Locate the cell with the specified text and output its (X, Y) center coordinate. 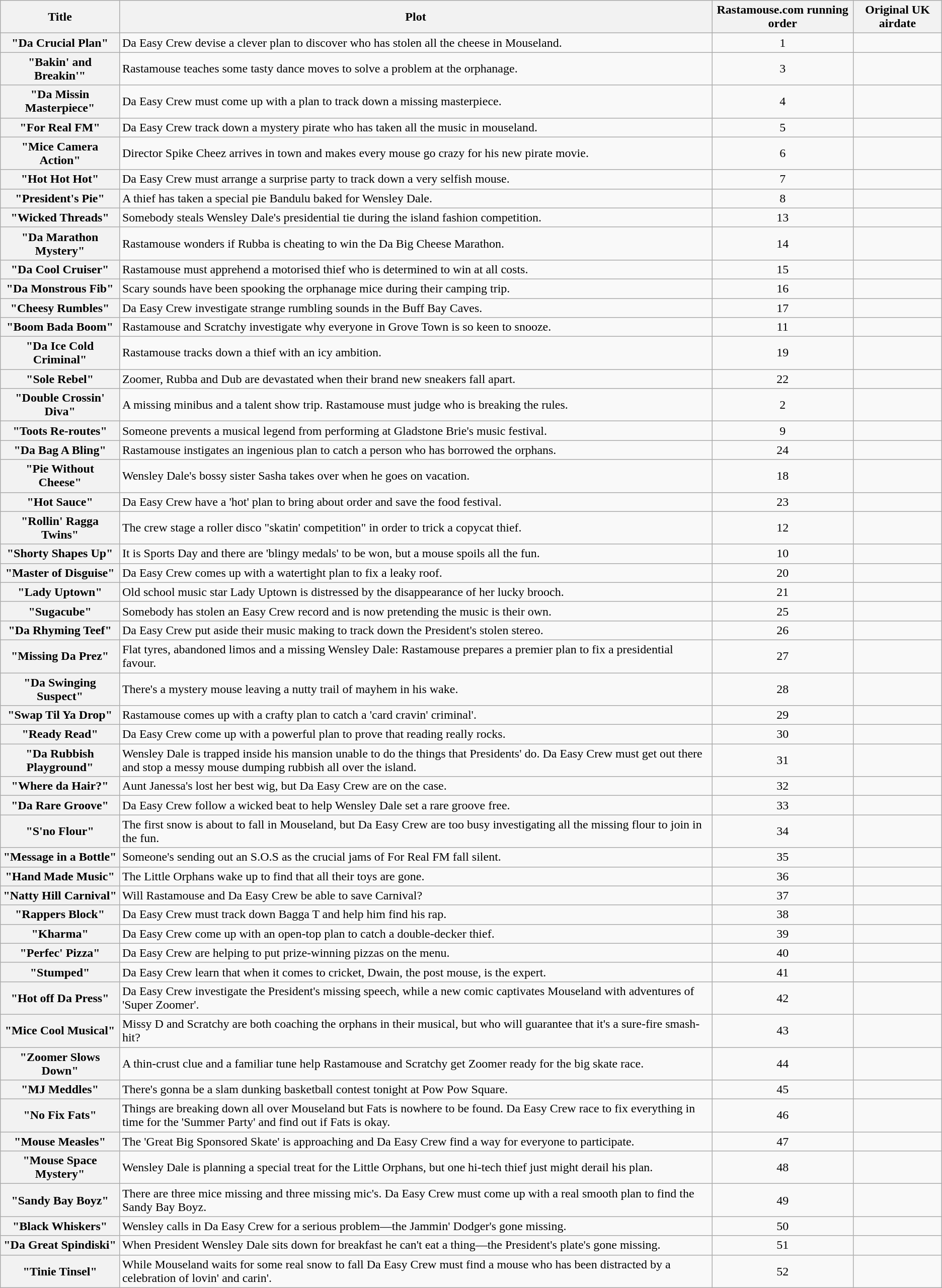
"Boom Bada Boom" (60, 327)
"Swap Til Ya Drop" (60, 715)
16 (783, 288)
"Master of Disguise" (60, 573)
"Black Whiskers" (60, 1226)
Missy D and Scratchy are both coaching the orphans in their musical, but who will guarantee that it's a sure-fire smash-hit? (416, 1031)
15 (783, 269)
Rastamouse comes up with a crafty plan to catch a 'card cravin' criminal'. (416, 715)
When President Wensley Dale sits down for breakfast he can't eat a thing—the President's plate's gone missing. (416, 1245)
"Ready Read" (60, 734)
"Rappers Block" (60, 915)
"Shorty Shapes Up" (60, 554)
Somebody has stolen an Easy Crew record and is now pretending the music is their own. (416, 611)
"Sugacube" (60, 611)
Da Easy Crew put aside their music making to track down the President's stolen stereo. (416, 630)
"Da Rhyming Teef" (60, 630)
Da Easy Crew come up with an open-top plan to catch a double-decker thief. (416, 934)
"Wicked Threads" (60, 217)
"Double Crossin' Diva" (60, 405)
It is Sports Day and there are 'blingy medals' to be won, but a mouse spoils all the fun. (416, 554)
Da Easy Crew investigate strange rumbling sounds in the Buff Bay Caves. (416, 308)
Rastamouse tracks down a thief with an icy ambition. (416, 353)
Wensley Dale's bossy sister Sasha takes over when he goes on vacation. (416, 476)
"S'no Flour" (60, 831)
5 (783, 127)
33 (783, 805)
Zoomer, Rubba and Dub are devastated when their brand new sneakers fall apart. (416, 379)
44 (783, 1063)
3 (783, 68)
"Da Bag A Bling" (60, 450)
Rastamouse must apprehend a motorised thief who is determined to win at all costs. (416, 269)
"Hot off Da Press" (60, 998)
20 (783, 573)
"Cheesy Rumbles" (60, 308)
A thin-crust clue and a familiar tune help Rastamouse and Scratchy get Zoomer ready for the big skate race. (416, 1063)
"No Fix Fats" (60, 1115)
"Stumped" (60, 972)
"Da Great Spindiski" (60, 1245)
"Da Ice Cold Criminal" (60, 353)
46 (783, 1115)
Title (60, 17)
Original UK airdate (898, 17)
"Mice Camera Action" (60, 153)
Someone prevents a musical legend from performing at Gladstone Brie's music festival. (416, 431)
28 (783, 689)
49 (783, 1200)
43 (783, 1031)
"Sole Rebel" (60, 379)
42 (783, 998)
"Hand Made Music" (60, 876)
"Da Swinging Suspect" (60, 689)
8 (783, 198)
"Pie Without Cheese" (60, 476)
Rastamouse instigates an ingenious plan to catch a person who has borrowed the orphans. (416, 450)
Da Easy Crew follow a wicked beat to help Wensley Dale set a rare groove free. (416, 805)
"Zoomer Slows Down" (60, 1063)
Da Easy Crew investigate the President's missing speech, while a new comic captivates Mouseland with adventures of 'Super Zoomer'. (416, 998)
The 'Great Big Sponsored Skate' is approaching and Da Easy Crew find a way for everyone to participate. (416, 1142)
Rastamouse.com running order (783, 17)
"Da Marathon Mystery" (60, 244)
Scary sounds have been spooking the orphanage mice during their camping trip. (416, 288)
"Bakin' and Breakin'" (60, 68)
Plot (416, 17)
Da Easy Crew devise a clever plan to discover who has stolen all the cheese in Mouseland. (416, 43)
"Mice Cool Musical" (60, 1031)
39 (783, 934)
There's gonna be a slam dunking basketball contest tonight at Pow Pow Square. (416, 1090)
"Message in a Bottle" (60, 857)
A thief has taken a special pie Bandulu baked for Wensley Dale. (416, 198)
"Da Rare Groove" (60, 805)
50 (783, 1226)
"Da Missin Masterpiece" (60, 102)
"Rollin' Ragga Twins" (60, 527)
27 (783, 656)
"MJ Meddles" (60, 1090)
47 (783, 1142)
"Toots Re-routes" (60, 431)
Da Easy Crew come up with a powerful plan to prove that reading really rocks. (416, 734)
17 (783, 308)
Da Easy Crew track down a mystery pirate who has taken all the music in mouseland. (416, 127)
Da Easy Crew comes up with a watertight plan to fix a leaky roof. (416, 573)
"Da Monstrous Fib" (60, 288)
4 (783, 102)
9 (783, 431)
Somebody steals Wensley Dale's presidential tie during the island fashion competition. (416, 217)
Da Easy Crew have a 'hot' plan to bring about order and save the food festival. (416, 502)
Rastamouse teaches some tasty dance moves to solve a problem at the orphanage. (416, 68)
"Perfec' Pizza" (60, 953)
The crew stage a roller disco "skatin' competition" in order to trick a copycat thief. (416, 527)
40 (783, 953)
52 (783, 1271)
2 (783, 405)
"Where da Hair?" (60, 786)
"Da Crucial Plan" (60, 43)
19 (783, 353)
Someone's sending out an S.O.S as the crucial jams of For Real FM fall silent. (416, 857)
23 (783, 502)
24 (783, 450)
11 (783, 327)
Wensley calls in Da Easy Crew for a serious problem—the Jammin' Dodger's gone missing. (416, 1226)
31 (783, 760)
While Mouseland waits for some real snow to fall Da Easy Crew must find a mouse who has been distracted by a celebration of lovin' and carin'. (416, 1271)
"Tinie Tinsel" (60, 1271)
"For Real FM" (60, 127)
21 (783, 592)
Da Easy Crew must come up with a plan to track down a missing masterpiece. (416, 102)
26 (783, 630)
1 (783, 43)
48 (783, 1168)
"Natty Hill Carnival" (60, 895)
"Mouse Measles" (60, 1142)
"Da Rubbish Playground" (60, 760)
Wensley Dale is planning a special treat for the Little Orphans, but one hi-tech thief just might derail his plan. (416, 1168)
"Sandy Bay Boyz" (60, 1200)
"Da Cool Cruiser" (60, 269)
There's a mystery mouse leaving a nutty trail of mayhem in his wake. (416, 689)
13 (783, 217)
"Missing Da Prez" (60, 656)
22 (783, 379)
12 (783, 527)
"Mouse Space Mystery" (60, 1168)
14 (783, 244)
10 (783, 554)
"Hot Hot Hot" (60, 179)
Director Spike Cheez arrives in town and makes every mouse go crazy for his new pirate movie. (416, 153)
Da Easy Crew learn that when it comes to cricket, Dwain, the post mouse, is the expert. (416, 972)
Rastamouse wonders if Rubba is cheating to win the Da Big Cheese Marathon. (416, 244)
"Kharma" (60, 934)
41 (783, 972)
37 (783, 895)
34 (783, 831)
"President's Pie" (60, 198)
18 (783, 476)
25 (783, 611)
29 (783, 715)
A missing minibus and a talent show trip. Rastamouse must judge who is breaking the rules. (416, 405)
Flat tyres, abandoned limos and a missing Wensley Dale: Rastamouse prepares a premier plan to fix a presidential favour. (416, 656)
35 (783, 857)
There are three mice missing and three missing mic's. Da Easy Crew must come up with a real smooth plan to find the Sandy Bay Boyz. (416, 1200)
"Hot Sauce" (60, 502)
The Little Orphans wake up to find that all their toys are gone. (416, 876)
Aunt Janessa's lost her best wig, but Da Easy Crew are on the case. (416, 786)
7 (783, 179)
6 (783, 153)
51 (783, 1245)
36 (783, 876)
Rastamouse and Scratchy investigate why everyone in Grove Town is so keen to snooze. (416, 327)
"Lady Uptown" (60, 592)
Will Rastamouse and Da Easy Crew be able to save Carnival? (416, 895)
Da Easy Crew are helping to put prize-winning pizzas on the menu. (416, 953)
32 (783, 786)
Old school music star Lady Uptown is distressed by the disappearance of her lucky brooch. (416, 592)
Da Easy Crew must track down Bagga T and help him find his rap. (416, 915)
Da Easy Crew must arrange a surprise party to track down a very selfish mouse. (416, 179)
38 (783, 915)
The first snow is about to fall in Mouseland, but Da Easy Crew are too busy investigating all the missing flour to join in the fun. (416, 831)
30 (783, 734)
45 (783, 1090)
